Detect which cell encompasses the target text, then output its (X, Y) center coordinate. 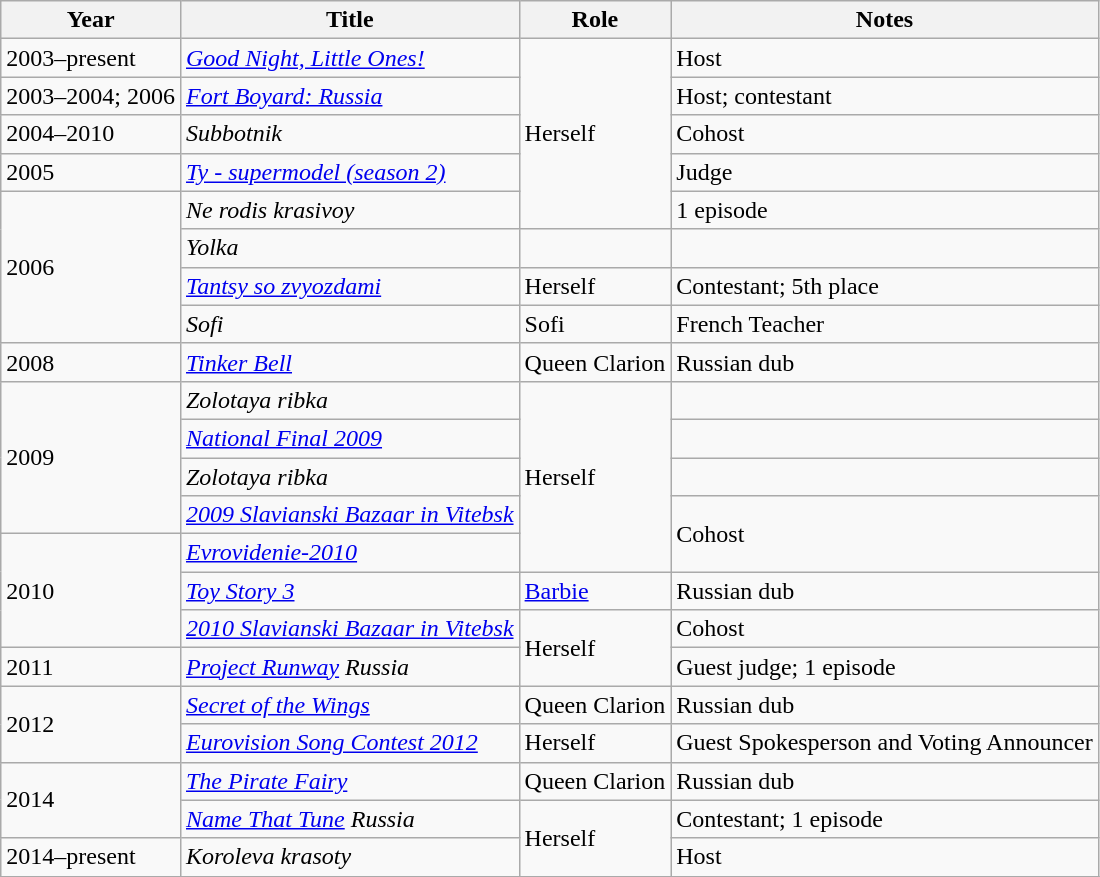
Barbie (595, 591)
Notes (884, 20)
2009 (91, 457)
French Teacher (884, 324)
Tantsy so zvyozdami (350, 286)
2006 (91, 267)
Secret of the Wings (350, 705)
Contestant; 1 episode (884, 819)
2012 (91, 724)
2010 Slavianski Bazaar in Vitebsk (350, 629)
2011 (91, 667)
Good Night, Little Ones! (350, 58)
Fort Boyard: Russia (350, 96)
Yolka (350, 248)
Koroleva krasoty (350, 857)
Year (91, 20)
2014 (91, 800)
2009 Slavianski Bazaar in Vitebsk (350, 515)
Eurovision Song Contest 2012 (350, 743)
2008 (91, 362)
The Pirate Fairy (350, 781)
Judge (884, 172)
Guest Spokesperson and Voting Announcer (884, 743)
2010 (91, 591)
Ne rodis krasivoy (350, 210)
Subbotnik (350, 134)
Project Runway Russia (350, 667)
Ty - supermodel (season 2) (350, 172)
Name That Tune Russia (350, 819)
2004–2010 (91, 134)
2005 (91, 172)
Evrovidenie-2010 (350, 553)
Host; contestant (884, 96)
Toy Story 3 (350, 591)
1 episode (884, 210)
2003–2004; 2006 (91, 96)
National Final 2009 (350, 438)
Tinker Bell (350, 362)
Title (350, 20)
Contestant; 5th place (884, 286)
2014–present (91, 857)
Guest judge; 1 episode (884, 667)
Role (595, 20)
2003–present (91, 58)
